For the text-containing cell, return its midpoint in (X, Y) coordinate format. 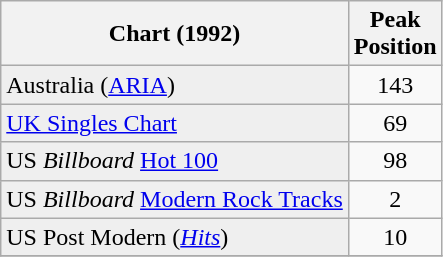
98 (395, 161)
69 (395, 123)
US Billboard Modern Rock Tracks (175, 199)
US Billboard Hot 100 (175, 161)
US Post Modern (Hits) (175, 237)
2 (395, 199)
PeakPosition (395, 34)
Chart (1992) (175, 34)
10 (395, 237)
Australia (ARIA) (175, 85)
UK Singles Chart (175, 123)
143 (395, 85)
